Pinpoint the cell where the given text exists, returning its [X, Y] midpoint coordinate. 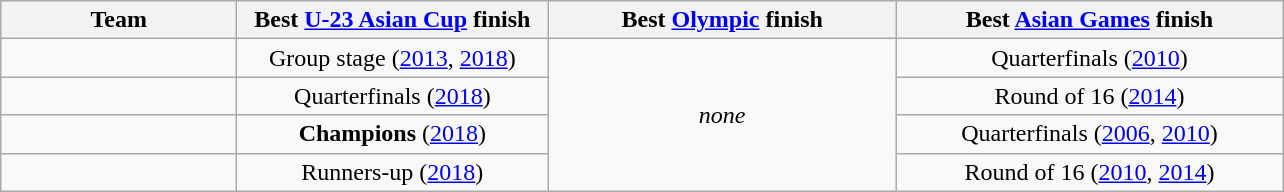
Quarterfinals (2018) [392, 96]
Quarterfinals (2010) [1089, 58]
Team [119, 20]
Group stage (2013, 2018) [392, 58]
Round of 16 (2010, 2014) [1089, 172]
Round of 16 (2014) [1089, 96]
Quarterfinals (2006, 2010) [1089, 134]
Best U-23 Asian Cup finish [392, 20]
Best Asian Games finish [1089, 20]
Runners-up (2018) [392, 172]
Champions (2018) [392, 134]
Best Olympic finish [722, 20]
none [722, 115]
